Capture the cell that displays the provided text and extract its (x, y) central coordinate. 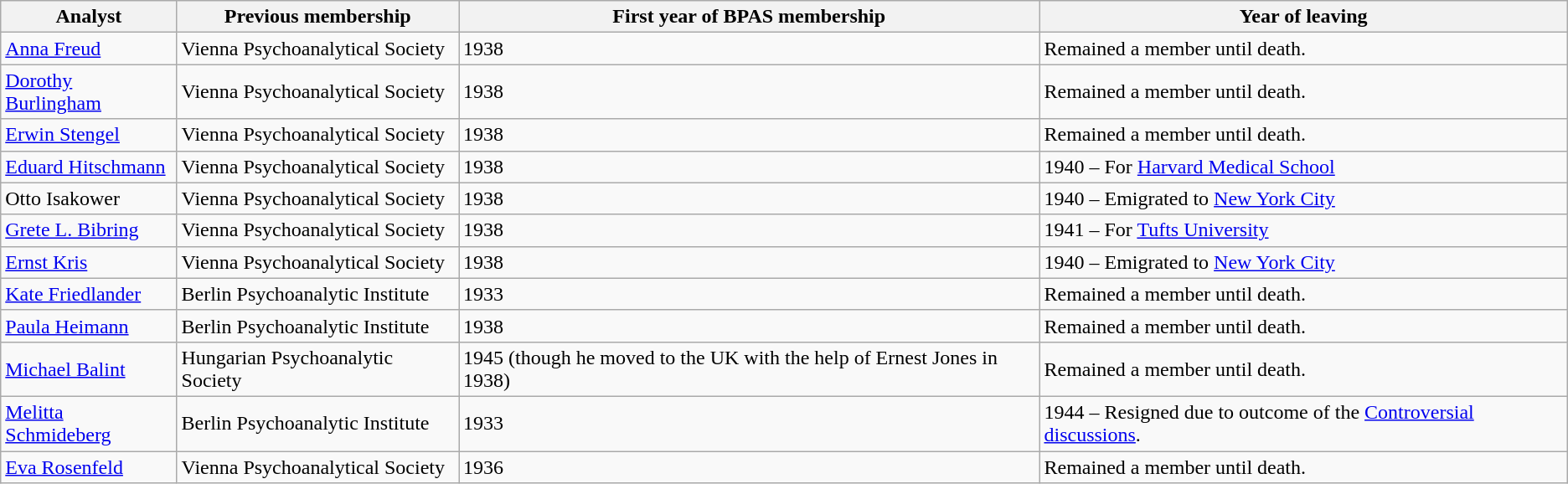
Year of leaving (1303, 17)
1941 – For Tufts University (1303, 230)
Erwin Stengel (89, 135)
Hungarian Psychoanalytic Society (317, 368)
Melitta Schmideberg (89, 424)
Eduard Hitschmann (89, 167)
Michael Balint (89, 368)
First year of BPAS membership (749, 17)
Grete L. Bibring (89, 230)
Otto Isakower (89, 198)
Paula Heimann (89, 326)
Previous membership (317, 17)
Ernst Kris (89, 262)
1940 – For Harvard Medical School (1303, 167)
Kate Friedlander (89, 294)
1944 – Resigned due to outcome of the Controversial discussions. (1303, 424)
Anna Freud (89, 49)
Dorothy Burlingham (89, 92)
1945 (though he moved to the UK with the help of Ernest Jones in 1938) (749, 368)
1936 (749, 466)
Analyst (89, 17)
Eva Rosenfeld (89, 466)
